Return [X, Y] of the center of cell containing provided text 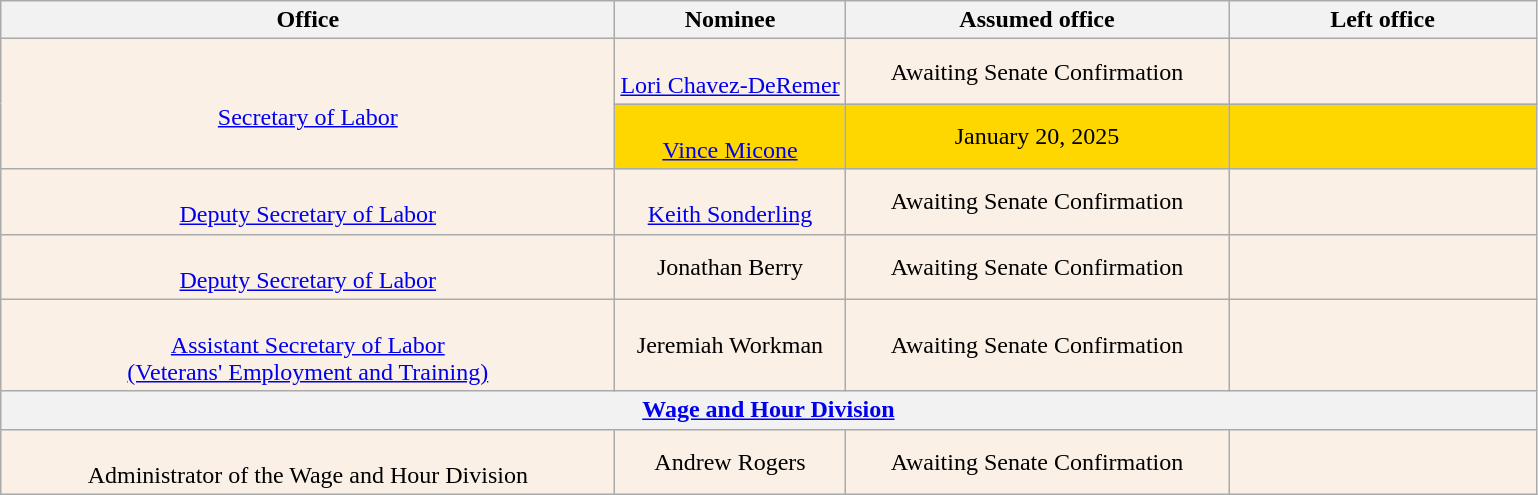
Jeremiah Workman [730, 345]
Jonathan Berry [730, 266]
Lori Chavez-DeRemer [730, 72]
Andrew Rogers [730, 462]
Office [308, 20]
Keith Sonderling [730, 202]
Secretary of Labor [308, 104]
Assistant Secretary of Labor(Veterans' Employment and Training) [308, 345]
January 20, 2025 [1037, 136]
Vince Micone [730, 136]
Wage and Hour Division [768, 410]
Assumed office [1037, 20]
Administrator of the Wage and Hour Division [308, 462]
Left office [1382, 20]
Nominee [730, 20]
